Search for the cell housing the specified text and yield its [x, y] center coordinate. 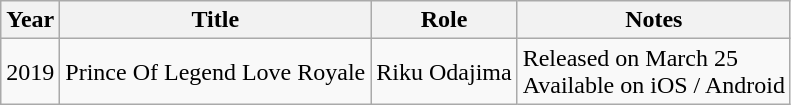
Notes [654, 20]
Year [30, 20]
Prince Of Legend Love Royale [216, 72]
Riku Odajima [444, 72]
2019 [30, 72]
Role [444, 20]
Title [216, 20]
Released on March 25Available on iOS / Android [654, 72]
